Return the (X, Y) coordinate for the center point of the cell that contains the specified text.  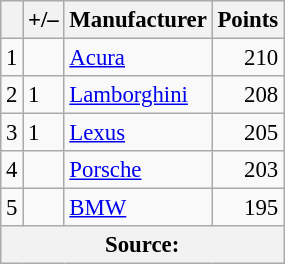
Points (248, 20)
3 (12, 133)
203 (248, 170)
Lamborghini (138, 95)
208 (248, 95)
Lexus (138, 133)
210 (248, 58)
4 (12, 170)
Acura (138, 58)
+/– (44, 20)
5 (12, 208)
Manufacturer (138, 20)
Porsche (138, 170)
BMW (138, 208)
2 (12, 95)
Source: (142, 245)
195 (248, 208)
205 (248, 133)
